Return [X, Y] of the center of cell containing provided text 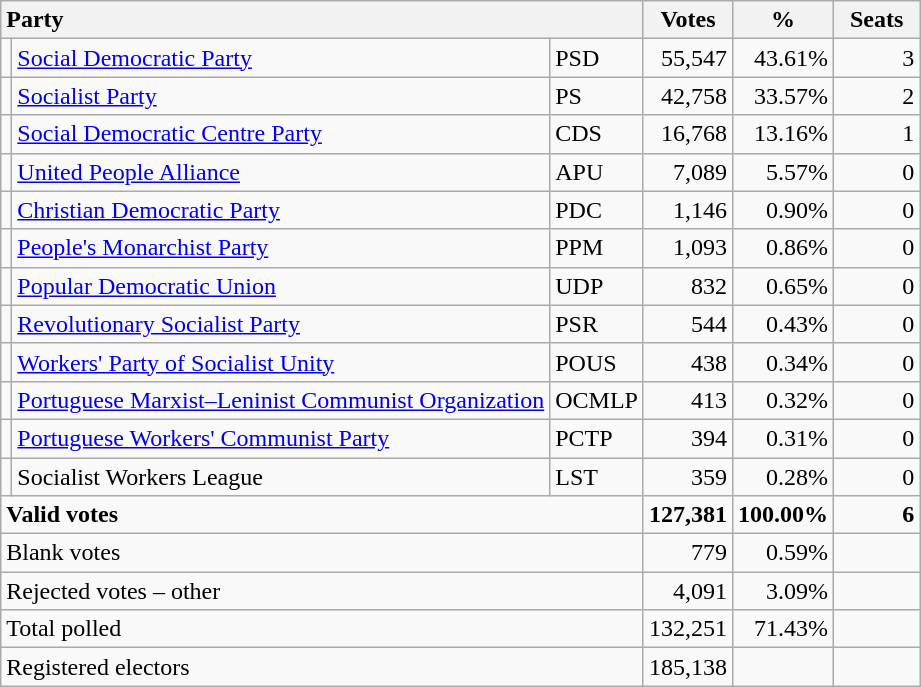
0.86% [784, 248]
0.31% [784, 438]
Blank votes [322, 553]
Valid votes [322, 515]
5.57% [784, 172]
PDC [597, 210]
1,146 [688, 210]
413 [688, 400]
0.34% [784, 362]
PSR [597, 324]
42,758 [688, 96]
Revolutionary Socialist Party [281, 324]
2 [877, 96]
POUS [597, 362]
0.32% [784, 400]
0.28% [784, 477]
394 [688, 438]
People's Monarchist Party [281, 248]
1 [877, 134]
Portuguese Workers' Communist Party [281, 438]
Social Democratic Centre Party [281, 134]
Votes [688, 20]
PCTP [597, 438]
Total polled [322, 629]
PS [597, 96]
Social Democratic Party [281, 58]
PSD [597, 58]
132,251 [688, 629]
3 [877, 58]
71.43% [784, 629]
Workers' Party of Socialist Unity [281, 362]
3.09% [784, 591]
544 [688, 324]
43.61% [784, 58]
PPM [597, 248]
Popular Democratic Union [281, 286]
% [784, 20]
100.00% [784, 515]
0.90% [784, 210]
359 [688, 477]
CDS [597, 134]
Registered electors [322, 667]
127,381 [688, 515]
LST [597, 477]
33.57% [784, 96]
1,093 [688, 248]
0.43% [784, 324]
Socialist Workers League [281, 477]
55,547 [688, 58]
0.59% [784, 553]
7,089 [688, 172]
UDP [597, 286]
Socialist Party [281, 96]
United People Alliance [281, 172]
Party [322, 20]
OCMLP [597, 400]
APU [597, 172]
Seats [877, 20]
Rejected votes – other [322, 591]
0.65% [784, 286]
Christian Democratic Party [281, 210]
832 [688, 286]
4,091 [688, 591]
16,768 [688, 134]
6 [877, 515]
13.16% [784, 134]
185,138 [688, 667]
Portuguese Marxist–Leninist Communist Organization [281, 400]
438 [688, 362]
779 [688, 553]
